Return [X, Y] of the center of cell containing provided text 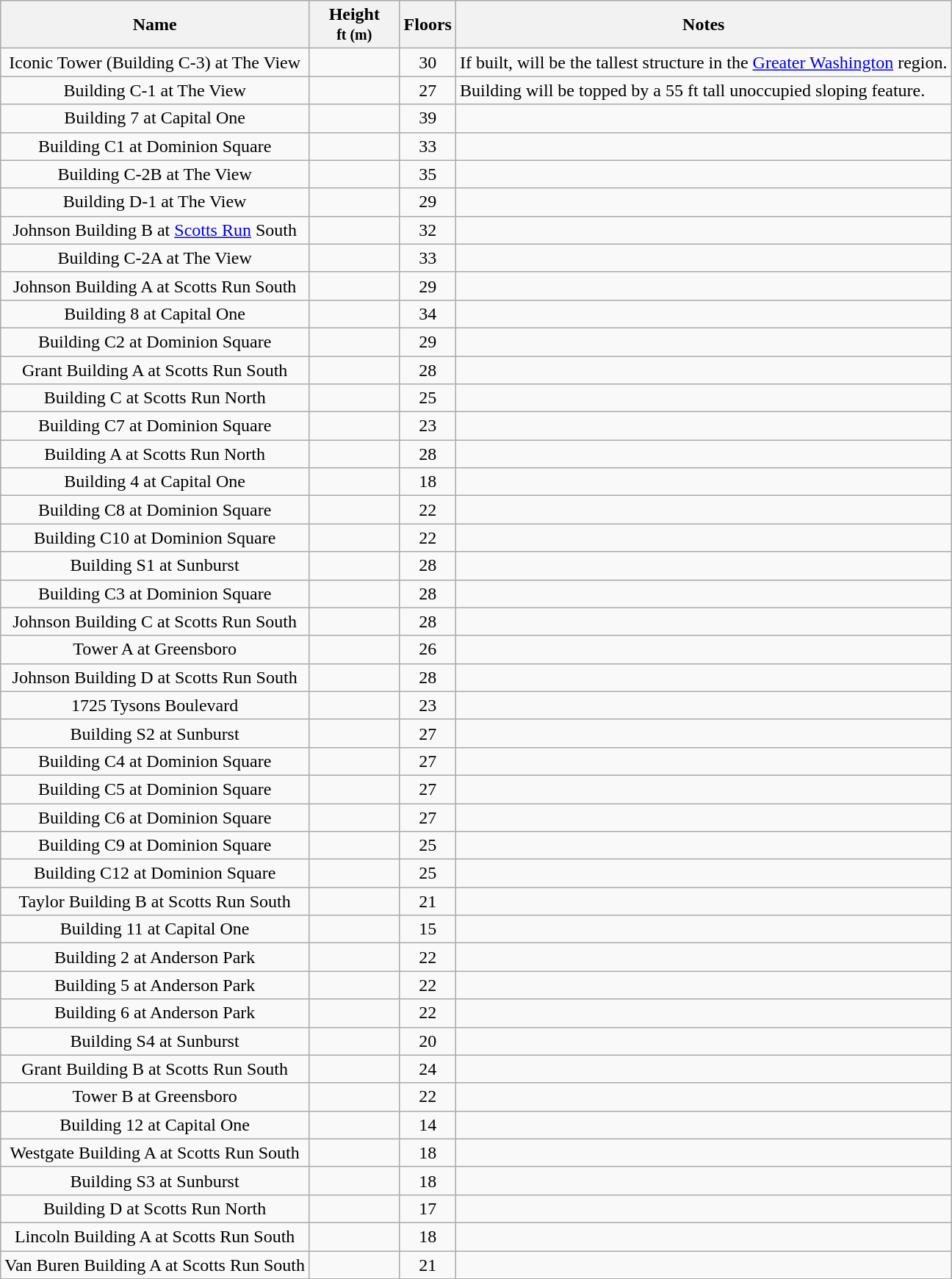
Building C2 at Dominion Square [155, 342]
39 [428, 118]
Building C10 at Dominion Square [155, 538]
Building C6 at Dominion Square [155, 818]
Building 11 at Capital One [155, 929]
24 [428, 1069]
Johnson Building C at Scotts Run South [155, 622]
Building 2 at Anderson Park [155, 957]
Building 6 at Anderson Park [155, 1013]
Floors [428, 25]
Building C1 at Dominion Square [155, 146]
Grant Building B at Scotts Run South [155, 1069]
Building 7 at Capital One [155, 118]
32 [428, 230]
Building 5 at Anderson Park [155, 985]
17 [428, 1208]
Name [155, 25]
Johnson Building B at Scotts Run South [155, 230]
Grant Building A at Scotts Run South [155, 370]
Building D at Scotts Run North [155, 1208]
1725 Tysons Boulevard [155, 705]
Building S4 at Sunburst [155, 1041]
Westgate Building A at Scotts Run South [155, 1153]
20 [428, 1041]
Building 8 at Capital One [155, 314]
Building will be topped by a 55 ft tall unoccupied sloping feature. [704, 90]
Lincoln Building A at Scotts Run South [155, 1236]
Building C4 at Dominion Square [155, 761]
Iconic Tower (Building C-3) at The View [155, 62]
Building C-2A at The View [155, 258]
Building C at Scotts Run North [155, 398]
Building S1 at Sunburst [155, 566]
Building C-2B at The View [155, 174]
Taylor Building B at Scotts Run South [155, 901]
Building C-1 at The View [155, 90]
14 [428, 1125]
Building D-1 at The View [155, 202]
Building C8 at Dominion Square [155, 510]
Building C12 at Dominion Square [155, 873]
Building C9 at Dominion Square [155, 846]
Tower B at Greensboro [155, 1097]
Heightft (m) [355, 25]
Building 12 at Capital One [155, 1125]
Building S3 at Sunburst [155, 1181]
Notes [704, 25]
26 [428, 649]
Tower A at Greensboro [155, 649]
Johnson Building D at Scotts Run South [155, 677]
Van Buren Building A at Scotts Run South [155, 1264]
Building 4 at Capital One [155, 482]
Building C7 at Dominion Square [155, 426]
15 [428, 929]
Building A at Scotts Run North [155, 454]
Building C5 at Dominion Square [155, 789]
35 [428, 174]
Johnson Building A at Scotts Run South [155, 286]
34 [428, 314]
30 [428, 62]
If built, will be the tallest structure in the Greater Washington region. [704, 62]
Building C3 at Dominion Square [155, 594]
Building S2 at Sunburst [155, 733]
